Determine the [X, Y] coordinate at the center of the cell enclosing the given text.  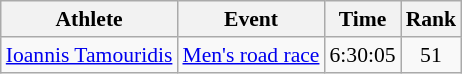
Event [250, 19]
6:30:05 [363, 55]
Rank [432, 19]
Ioannis Tamouridis [90, 55]
51 [432, 55]
Time [363, 19]
Men's road race [250, 55]
Athlete [90, 19]
